Output the (X, Y) coordinate of the center of the cell containing the given text.  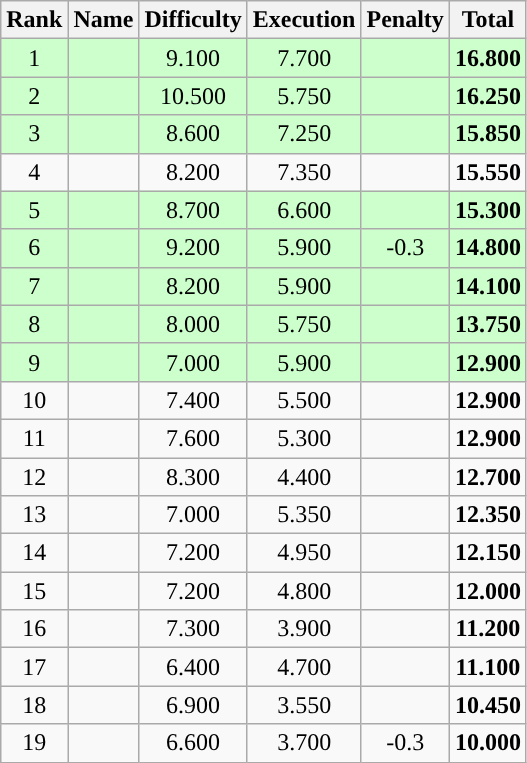
15.550 (488, 172)
7.600 (193, 438)
8.000 (193, 324)
10.000 (488, 743)
16.250 (488, 96)
7.350 (304, 172)
4 (34, 172)
18 (34, 705)
3.550 (304, 705)
Total (488, 20)
8.300 (193, 477)
19 (34, 743)
12.150 (488, 553)
6.400 (193, 667)
12.350 (488, 515)
3.900 (304, 629)
13 (34, 515)
Penalty (405, 20)
12.700 (488, 477)
11 (34, 438)
14.100 (488, 286)
10.450 (488, 705)
8.600 (193, 134)
3.700 (304, 743)
7.250 (304, 134)
17 (34, 667)
14 (34, 553)
12 (34, 477)
13.750 (488, 324)
3 (34, 134)
15 (34, 591)
1 (34, 58)
7.400 (193, 400)
10.500 (193, 96)
15.300 (488, 210)
11.100 (488, 667)
8 (34, 324)
15.850 (488, 134)
7 (34, 286)
4.400 (304, 477)
14.800 (488, 248)
6.900 (193, 705)
16 (34, 629)
5.300 (304, 438)
2 (34, 96)
16.800 (488, 58)
9.200 (193, 248)
9.100 (193, 58)
5.350 (304, 515)
Execution (304, 20)
8.700 (193, 210)
11.200 (488, 629)
Rank (34, 20)
5.500 (304, 400)
7.300 (193, 629)
9 (34, 362)
10 (34, 400)
4.700 (304, 667)
Difficulty (193, 20)
6 (34, 248)
7.700 (304, 58)
4.950 (304, 553)
12.000 (488, 591)
4.800 (304, 591)
5 (34, 210)
Name (104, 20)
